Provide the [X, Y] coordinate of the cell's center where the given text is located.  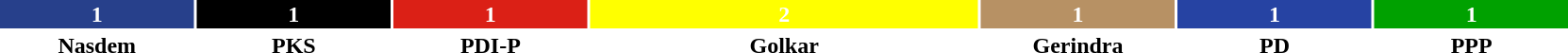
2 [785, 14]
